Capture the cell that displays the provided text and extract its [x, y] central coordinate. 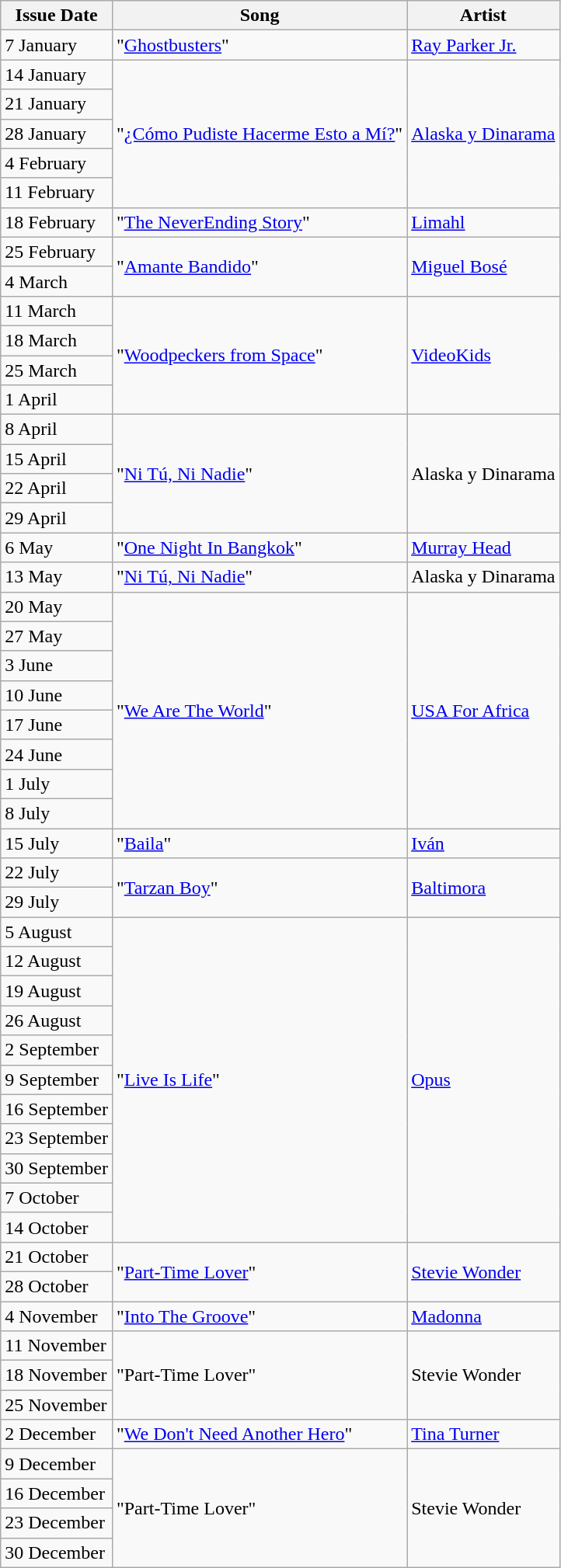
"Woodpeckers from Space" [260, 355]
22 April [57, 488]
24 June [57, 754]
USA For Africa [483, 710]
28 October [57, 1286]
21 October [57, 1257]
Opus [483, 1080]
Artist [483, 16]
"Baila" [260, 843]
2 September [57, 1050]
Baltimora [483, 888]
25 March [57, 370]
12 August [57, 961]
Madonna [483, 1316]
26 August [57, 1020]
15 April [57, 459]
16 December [57, 1493]
23 September [57, 1139]
Ray Parker Jr. [483, 45]
"Live Is Life" [260, 1080]
18 November [57, 1375]
Issue Date [57, 16]
10 June [57, 695]
"The NeverEnding Story" [260, 222]
22 July [57, 873]
9 December [57, 1464]
27 May [57, 636]
6 May [57, 548]
5 August [57, 932]
11 March [57, 311]
Murray Head [483, 548]
30 December [57, 1552]
"One Night In Bangkok" [260, 548]
8 April [57, 429]
21 January [57, 104]
"Ghostbusters" [260, 45]
4 February [57, 163]
"Into The Groove" [260, 1316]
29 July [57, 902]
28 January [57, 134]
25 February [57, 252]
3 June [57, 666]
4 March [57, 281]
19 August [57, 991]
"We Don't Need Another Hero" [260, 1434]
14 January [57, 75]
8 July [57, 813]
Miguel Bosé [483, 266]
2 December [57, 1434]
Limahl [483, 222]
1 July [57, 784]
"Tarzan Boy" [260, 888]
18 March [57, 340]
30 September [57, 1168]
7 January [57, 45]
23 December [57, 1523]
25 November [57, 1405]
11 November [57, 1346]
9 September [57, 1080]
16 September [57, 1109]
29 April [57, 518]
Iván [483, 843]
13 May [57, 577]
"We Are The World" [260, 710]
15 July [57, 843]
4 November [57, 1316]
"¿Cómo Pudiste Hacerme Esto a Mí?" [260, 134]
14 October [57, 1227]
Song [260, 16]
7 October [57, 1198]
18 February [57, 222]
VideoKids [483, 355]
Tina Turner [483, 1434]
"Amante Bandido" [260, 266]
1 April [57, 400]
20 May [57, 607]
17 June [57, 725]
11 February [57, 193]
